Identify which cell holds the provided text, then report its [x, y] central coordinate. 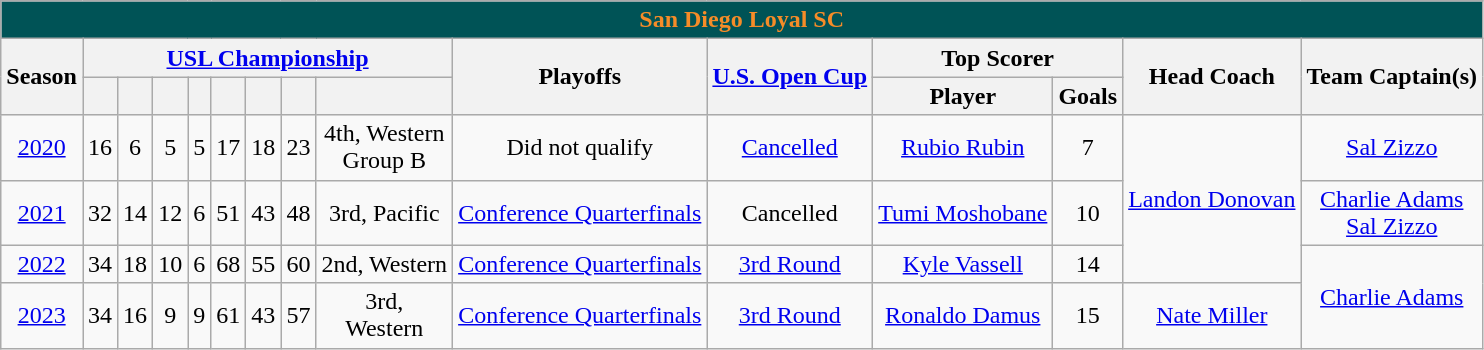
Player [963, 96]
32 [100, 212]
Head Coach [1212, 77]
15 [1088, 316]
2nd, Western [384, 264]
Team Captain(s) [1392, 77]
Charlie Adams Sal Zizzo [1392, 212]
2021 [42, 212]
17 [228, 148]
Charlie Adams [1392, 296]
3rd,Western [384, 316]
57 [298, 316]
Goals [1088, 96]
60 [298, 264]
U.S. Open Cup [790, 77]
Season [42, 77]
23 [298, 148]
2020 [42, 148]
7 [1088, 148]
2022 [42, 264]
4th, WesternGroup B [384, 148]
68 [228, 264]
Kyle Vassell [963, 264]
2023 [42, 316]
San Diego Loyal SC [742, 20]
USL Championship [267, 58]
Landon Donovan [1212, 199]
Top Scorer [998, 58]
Ronaldo Damus [963, 316]
Nate Miller [1212, 316]
48 [298, 212]
12 [170, 212]
3rd, Pacific [384, 212]
Rubio Rubin [963, 148]
Sal Zizzo [1392, 148]
51 [228, 212]
55 [264, 264]
Did not qualify [580, 148]
Tumi Moshobane [963, 212]
Playoffs [580, 77]
61 [228, 316]
